Return [x, y] of the center of cell containing provided text 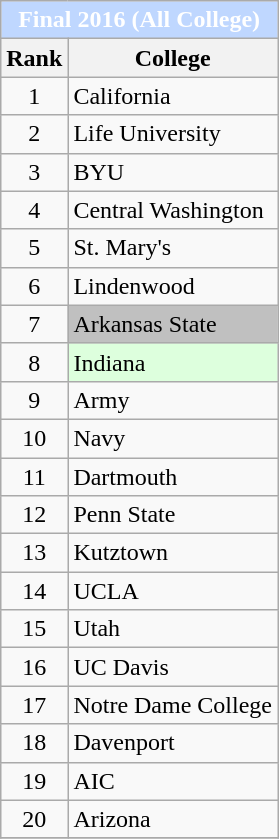
9 [34, 400]
Arizona [173, 819]
7 [34, 324]
15 [34, 629]
Dartmouth [173, 477]
California [173, 96]
17 [34, 705]
13 [34, 553]
Final 2016 (All College) [140, 20]
19 [34, 781]
Penn State [173, 515]
6 [34, 286]
Life University [173, 134]
Central Washington [173, 210]
Arkansas State [173, 324]
Davenport [173, 743]
Kutztown [173, 553]
Lindenwood [173, 286]
5 [34, 248]
UC Davis [173, 667]
Utah [173, 629]
10 [34, 438]
4 [34, 210]
Army [173, 400]
UCLA [173, 591]
12 [34, 515]
College [173, 58]
Indiana [173, 362]
3 [34, 172]
8 [34, 362]
14 [34, 591]
Rank [34, 58]
Navy [173, 438]
2 [34, 134]
18 [34, 743]
Notre Dame College [173, 705]
1 [34, 96]
St. Mary's [173, 248]
16 [34, 667]
AIC [173, 781]
20 [34, 819]
BYU [173, 172]
11 [34, 477]
